Return [x, y] of the center of cell containing provided text 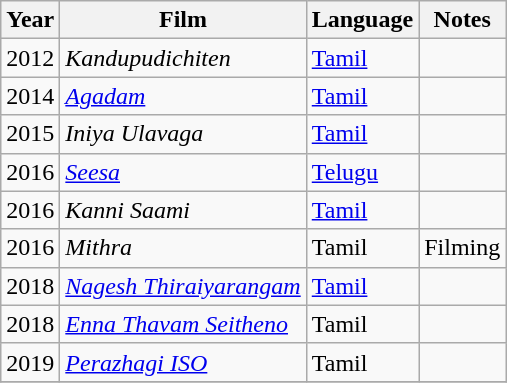
Kanni Saami [183, 210]
Telugu [362, 172]
Nagesh Thiraiyarangam [183, 286]
2012 [30, 58]
Language [362, 20]
Enna Thavam Seitheno [183, 324]
Year [30, 20]
2019 [30, 362]
Perazhagi ISO [183, 362]
Agadam [183, 96]
Seesa [183, 172]
2014 [30, 96]
Mithra [183, 248]
Filming [462, 248]
Kandupudichiten [183, 58]
2015 [30, 134]
Film [183, 20]
Iniya Ulavaga [183, 134]
Notes [462, 20]
